From the cell containing the given text, extract its center point as [X, Y] coordinate. 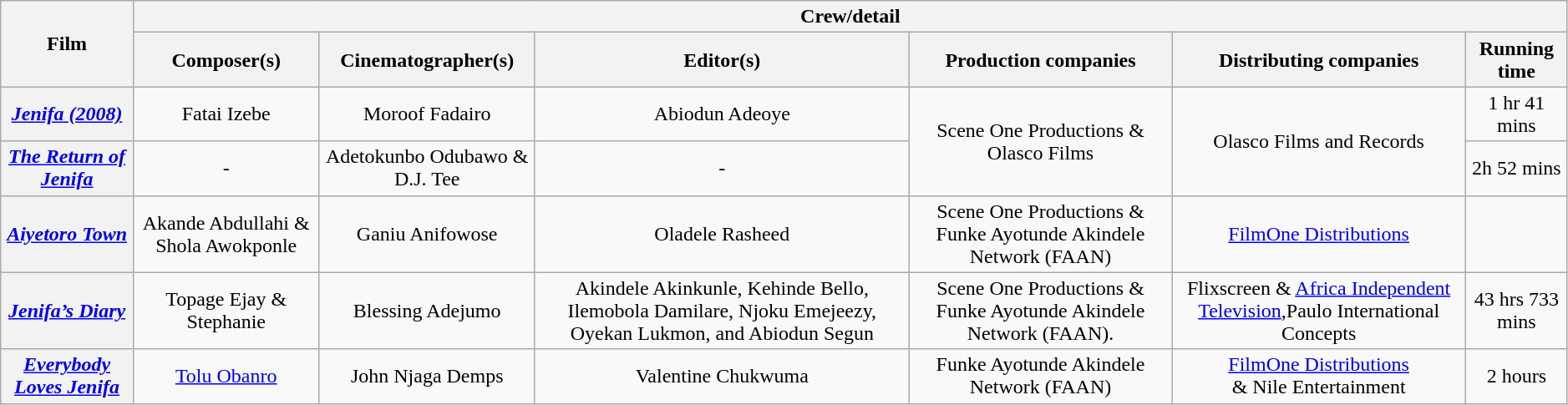
John Njaga Demps [427, 376]
Tolu Obanro [226, 376]
Crew/detail [850, 17]
Akindele Akinkunle, Kehinde Bello, Ilemobola Damilare, Njoku Emejeezy, Oyekan Lukmon, and Abiodun Segun [722, 311]
Akande Abdullahi & Shola Awokponle [226, 234]
The Return of Jenifa [67, 169]
Fatai Izebe [226, 114]
Aiyetoro Town [67, 234]
Distributing companies [1319, 60]
Cinematographer(s) [427, 60]
Adetokunbo Odubawo & D.J. Tee [427, 169]
FilmOne Distributions [1319, 234]
2 hours [1516, 376]
Topage Ejay & Stephanie [226, 311]
Everybody Loves Jenifa [67, 376]
Jenifa’s Diary [67, 311]
Valentine Chukwuma [722, 376]
Running time [1516, 60]
FilmOne Distributions& Nile Entertainment [1319, 376]
Blessing Adejumo [427, 311]
Ganiu Anifowose [427, 234]
2h 52 mins [1516, 169]
Flixscreen & Africa Independent Television,Paulo International Concepts [1319, 311]
Jenifa (2008) [67, 114]
43 hrs 733 mins [1516, 311]
Production companies [1041, 60]
Scene One Productions & Funke Ayotunde Akindele Network (FAAN) [1041, 234]
1 hr 41 mins [1516, 114]
Editor(s) [722, 60]
Moroof Fadairo [427, 114]
Funke Ayotunde Akindele Network (FAAN) [1041, 376]
Scene One Productions & Funke Ayotunde Akindele Network (FAAN). [1041, 311]
Oladele Rasheed [722, 234]
Olasco Films and Records [1319, 141]
Abiodun Adeoye [722, 114]
Film [67, 43]
Composer(s) [226, 60]
Scene One Productions & Olasco Films [1041, 141]
